Search for the cell housing the specified text and yield its (x, y) center coordinate. 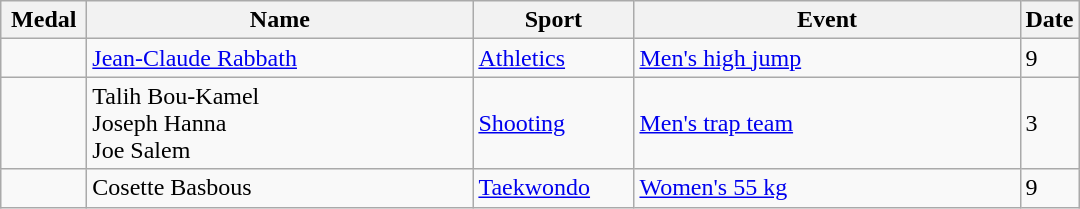
Talih Bou-KamelJoseph HannaJoe Salem (280, 123)
Men's high jump (827, 58)
Athletics (554, 58)
Men's trap team (827, 123)
Name (280, 20)
Sport (554, 20)
Women's 55 kg (827, 188)
Event (827, 20)
3 (1050, 123)
Shooting (554, 123)
Taekwondo (554, 188)
Medal (44, 20)
Cosette Basbous (280, 188)
Date (1050, 20)
Jean-Claude Rabbath (280, 58)
